Capture the cell that displays the provided text and extract its [x, y] central coordinate. 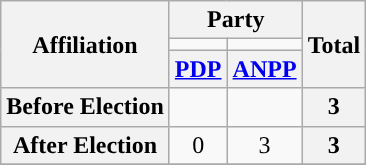
PDP [198, 69]
ANPP [264, 69]
Total [334, 44]
0 [198, 145]
Affiliation [86, 44]
Before Election [86, 107]
Party [236, 20]
After Election [86, 145]
